Provide the [x, y] coordinate of the cell's center where the given text is located.  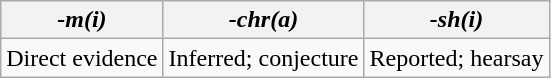
-sh(i) [456, 20]
-m(i) [82, 20]
Direct evidence [82, 58]
Inferred; conjecture [264, 58]
Reported; hearsay [456, 58]
-chr(a) [264, 20]
